For the text-containing cell, return its midpoint in (X, Y) coordinate format. 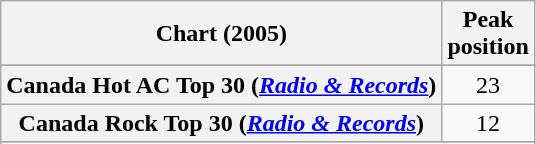
Canada Rock Top 30 (Radio & Records) (222, 123)
Canada Hot AC Top 30 (Radio & Records) (222, 85)
12 (488, 123)
Peakposition (488, 34)
23 (488, 85)
Chart (2005) (222, 34)
